Identify which cell holds the provided text, then report its [x, y] central coordinate. 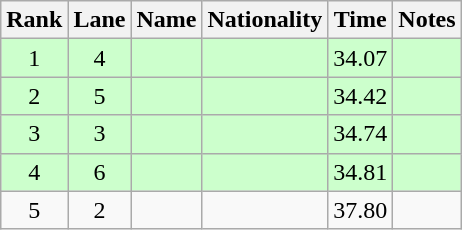
Name [166, 20]
Rank [34, 20]
6 [100, 172]
Notes [427, 20]
34.42 [360, 96]
Nationality [265, 20]
34.07 [360, 58]
Time [360, 20]
Lane [100, 20]
34.74 [360, 134]
37.80 [360, 210]
1 [34, 58]
34.81 [360, 172]
